Search for the cell housing the specified text and yield its [X, Y] center coordinate. 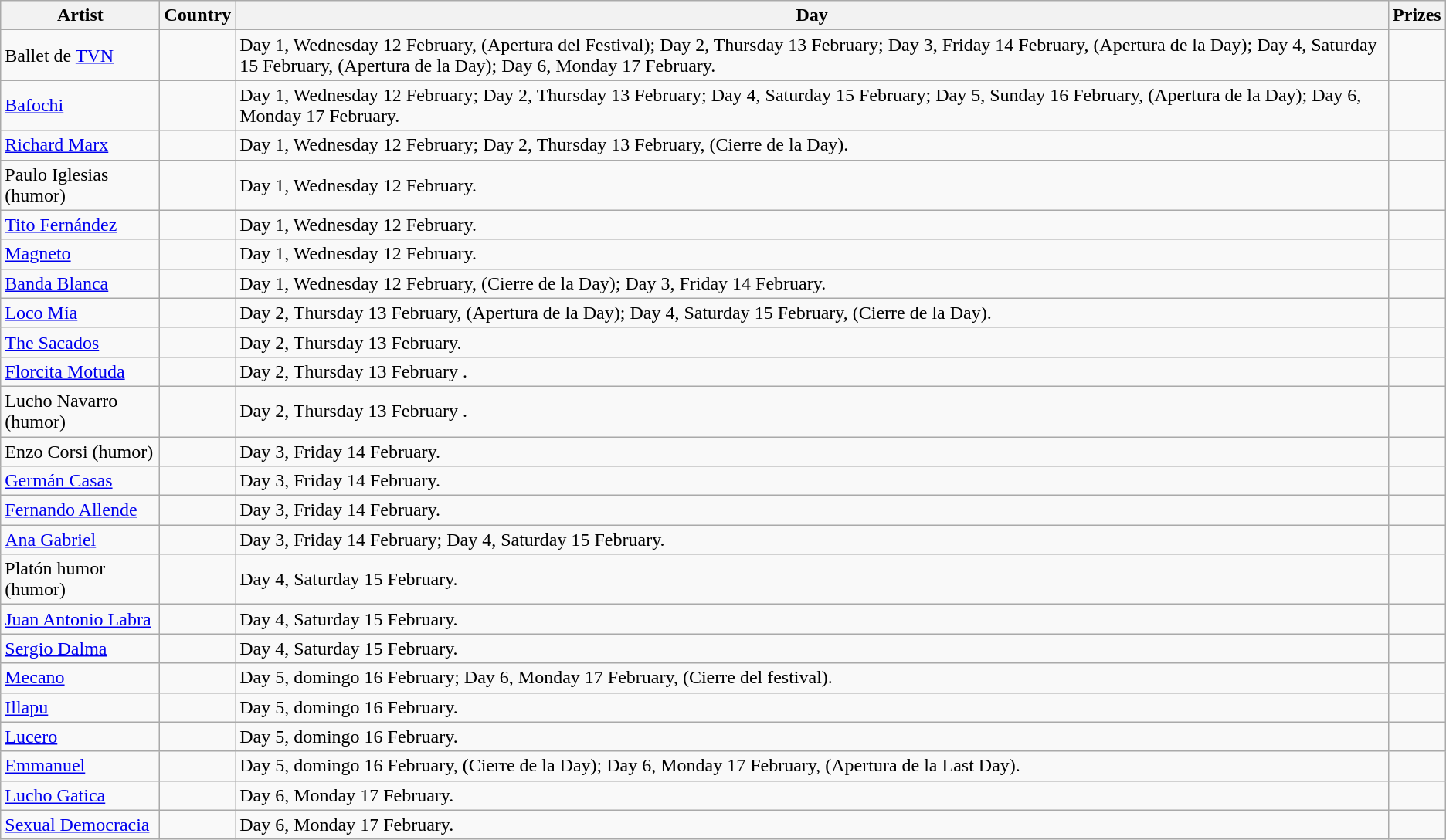
Sexual Democracia [80, 825]
Magneto [80, 254]
Richard Marx [80, 145]
Germán Casas [80, 481]
Lucho Navarro (humor) [80, 411]
Lucero [80, 737]
Bafochi [80, 105]
Day 1, Wednesday 12 February; Day 2, Thursday 13 February, (Cierre de la Day). [813, 145]
Enzo Corsi (humor) [80, 452]
Emmanuel [80, 766]
Sergio Dalma [80, 649]
Loco Mía [80, 313]
Day 2, Thursday 13 February. [813, 342]
Day [813, 15]
Banda Blanca [80, 283]
Day 5, domingo 16 February, (Cierre de la Day); Day 6, Monday 17 February, (Apertura de la Last Day). [813, 766]
Artist [80, 15]
Country [198, 15]
Paulo Iglesias (humor) [80, 185]
Platón humor (humor) [80, 579]
Day 1, Wednesday 12 February, (Cierre de la Day); Day 3, Friday 14 February. [813, 283]
Ballet de TVN [80, 56]
Florcita Motuda [80, 371]
Day 2, Thursday 13 February, (Apertura de la Day); Day 4, Saturday 15 February, (Cierre de la Day). [813, 313]
Prizes [1417, 15]
Fernando Allende [80, 510]
Tito Fernández [80, 225]
Mecano [80, 678]
Ana Gabriel [80, 540]
Day 3, Friday 14 February; Day 4, Saturday 15 February. [813, 540]
Lucho Gatica [80, 795]
The Sacados [80, 342]
Illapu [80, 707]
Juan Antonio Labra [80, 619]
Day 5, domingo 16 February; Day 6, Monday 17 February, (Cierre del festival). [813, 678]
